Capture the cell that displays the provided text and extract its [X, Y] central coordinate. 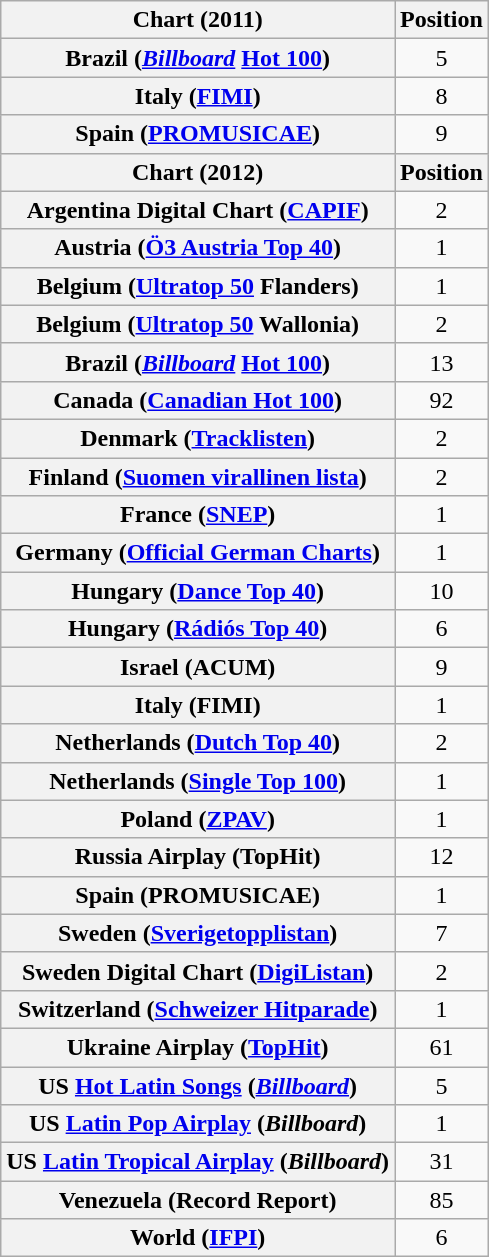
13 [442, 362]
Belgium (Ultratop 50 Flanders) [198, 286]
Sweden Digital Chart (DigiListan) [198, 971]
Hungary (Dance Top 40) [198, 591]
US Hot Latin Songs (Billboard) [198, 1085]
Switzerland (Schweizer Hitparade) [198, 1009]
12 [442, 857]
Belgium (Ultratop 50 Wallonia) [198, 324]
Venezuela (Record Report) [198, 1200]
Argentina Digital Chart (CAPIF) [198, 210]
Austria (Ö3 Austria Top 40) [198, 248]
Netherlands (Dutch Top 40) [198, 743]
Chart (2011) [198, 20]
World (IFPI) [198, 1238]
Finland (Suomen virallinen lista) [198, 477]
92 [442, 400]
7 [442, 933]
Germany (Official German Charts) [198, 553]
Sweden (Sverigetopplistan) [198, 933]
Ukraine Airplay (TopHit) [198, 1047]
61 [442, 1047]
Israel (ACUM) [198, 667]
Poland (ZPAV) [198, 819]
10 [442, 591]
31 [442, 1162]
US Latin Pop Airplay (Billboard) [198, 1124]
Netherlands (Single Top 100) [198, 781]
France (SNEP) [198, 515]
8 [442, 96]
US Latin Tropical Airplay (Billboard) [198, 1162]
Hungary (Rádiós Top 40) [198, 629]
Russia Airplay (TopHit) [198, 857]
Denmark (Tracklisten) [198, 438]
Canada (Canadian Hot 100) [198, 400]
85 [442, 1200]
Chart (2012) [198, 172]
